Determine the [X, Y] coordinate at the center of the cell enclosing the given text.  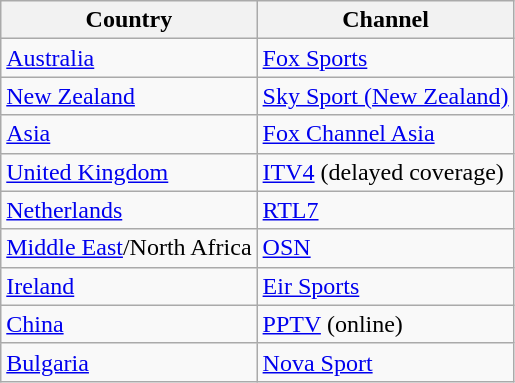
Fox Channel Asia [386, 134]
Nova Sport [386, 362]
Bulgaria [129, 362]
Country [129, 20]
Middle East/North Africa [129, 248]
China [129, 324]
New Zealand [129, 96]
Australia [129, 58]
Sky Sport (New Zealand) [386, 96]
RTL7 [386, 210]
Channel [386, 20]
PPTV (online) [386, 324]
ITV4 (delayed coverage) [386, 172]
Netherlands [129, 210]
Asia [129, 134]
OSN [386, 248]
United Kingdom [129, 172]
Ireland [129, 286]
Eir Sports [386, 286]
Fox Sports [386, 58]
